Identify which cell holds the provided text, then report its [X, Y] central coordinate. 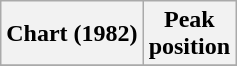
Peakposition [189, 34]
Chart (1982) [72, 34]
